Capture the cell that displays the provided text and extract its (X, Y) central coordinate. 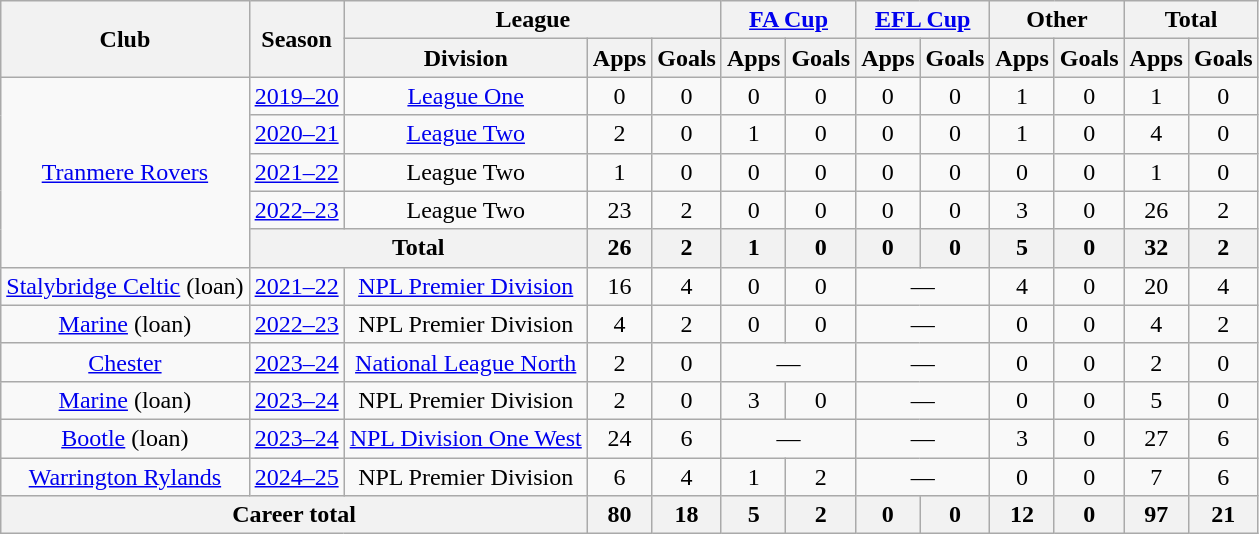
18 (687, 515)
FA Cup (788, 20)
National League North (466, 362)
Career total (294, 515)
Stalybridge Celtic (loan) (125, 286)
Tranmere Rovers (125, 172)
Warrington Rylands (125, 477)
7 (1156, 477)
Division (466, 58)
2024–25 (296, 477)
Other (1057, 20)
NPL Division One West (466, 438)
20 (1156, 286)
12 (1022, 515)
Chester (125, 362)
32 (1156, 248)
League One (466, 96)
24 (619, 438)
21 (1223, 515)
Season (296, 39)
97 (1156, 515)
League (532, 20)
2019–20 (296, 96)
23 (619, 210)
2020–21 (296, 134)
27 (1156, 438)
80 (619, 515)
Bootle (loan) (125, 438)
16 (619, 286)
EFL Cup (923, 20)
Club (125, 39)
